Detect which cell encompasses the target text, then output its [x, y] center coordinate. 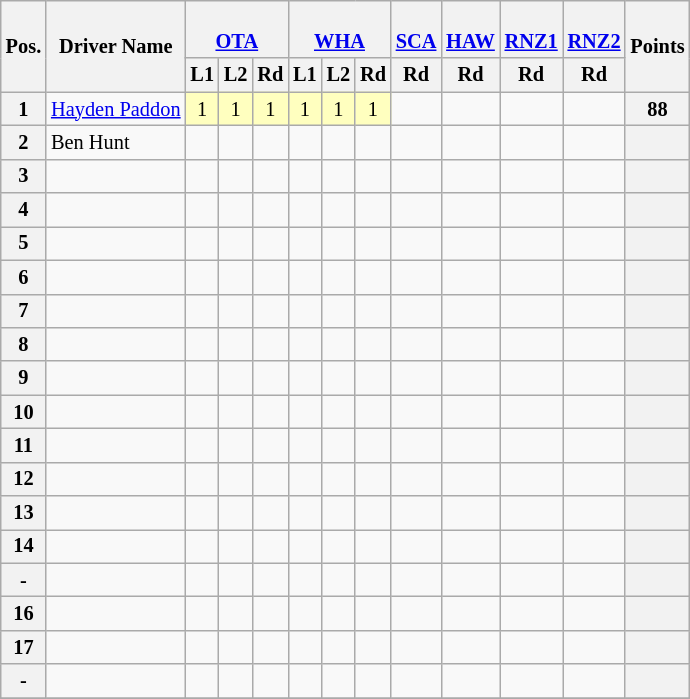
14 [24, 546]
Ben Hunt [116, 142]
Hayden Paddon [116, 109]
9 [24, 378]
3 [24, 176]
12 [24, 479]
4 [24, 210]
17 [24, 647]
13 [24, 513]
10 [24, 412]
2 [24, 142]
6 [24, 277]
88 [657, 109]
5 [24, 243]
OTA [236, 29]
Driver Name [116, 46]
8 [24, 344]
RNZ1 [532, 29]
WHA [340, 29]
7 [24, 311]
RNZ2 [594, 29]
Points [657, 46]
Pos. [24, 46]
SCA [416, 29]
16 [24, 613]
HAW [470, 29]
11 [24, 445]
